Extract the (x, y) coordinate from the center of the cell holding the provided text.  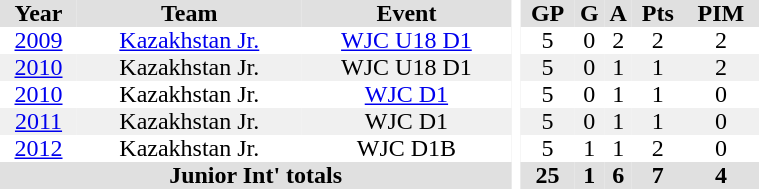
2012 (38, 148)
2011 (38, 122)
Pts (658, 14)
4 (720, 176)
GP (548, 14)
Year (38, 14)
WJC D1B (407, 148)
7 (658, 176)
Team (190, 14)
6 (618, 176)
PIM (720, 14)
25 (548, 176)
A (618, 14)
G (589, 14)
Junior Int' totals (256, 176)
2009 (38, 40)
Event (407, 14)
